Identify which cell holds the provided text, then report its [x, y] central coordinate. 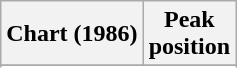
Chart (1986) [72, 34]
Peakposition [189, 34]
